Provide the [x, y] coordinate of the cell's center where the given text is located.  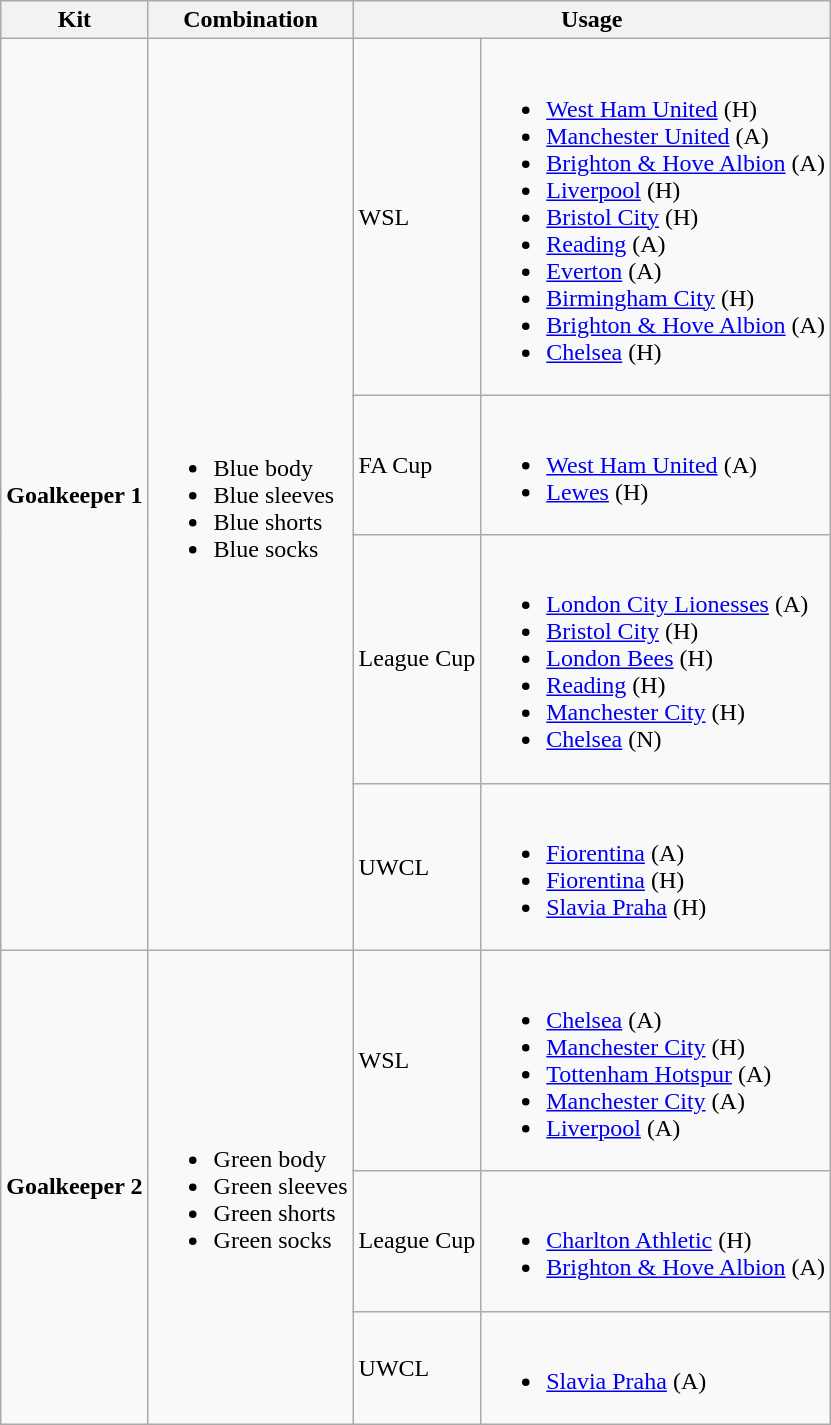
Combination [250, 20]
Goalkeeper 1 [74, 494]
Fiorentina (A)Fiorentina (H)Slavia Praha (H) [656, 866]
Green bodyGreen sleevesGreen shortsGreen socks [250, 1187]
Charlton Athletic (H)Brighton & Hove Albion (A) [656, 1241]
Chelsea (A)Manchester City (H)Tottenham Hotspur (A)Manchester City (A)Liverpool (A) [656, 1060]
FA Cup [417, 465]
Kit [74, 20]
Goalkeeper 2 [74, 1187]
West Ham United (A)Lewes (H) [656, 465]
Usage [592, 20]
London City Lionesses (A)Bristol City (H)London Bees (H)Reading (H)Manchester City (H)Chelsea (N) [656, 659]
Slavia Praha (A) [656, 1368]
Blue bodyBlue sleevesBlue shortsBlue socks [250, 494]
